Identify which cell holds the provided text, then report its [X, Y] central coordinate. 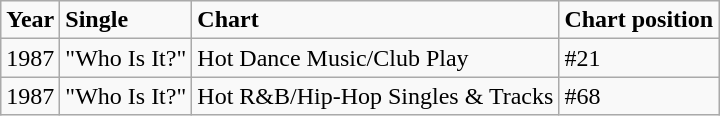
Year [30, 20]
Chart [376, 20]
Single [126, 20]
Hot Dance Music/Club Play [376, 58]
#68 [639, 96]
Hot R&B/Hip-Hop Singles & Tracks [376, 96]
Chart position [639, 20]
#21 [639, 58]
